Return [X, Y] of the center of cell containing provided text 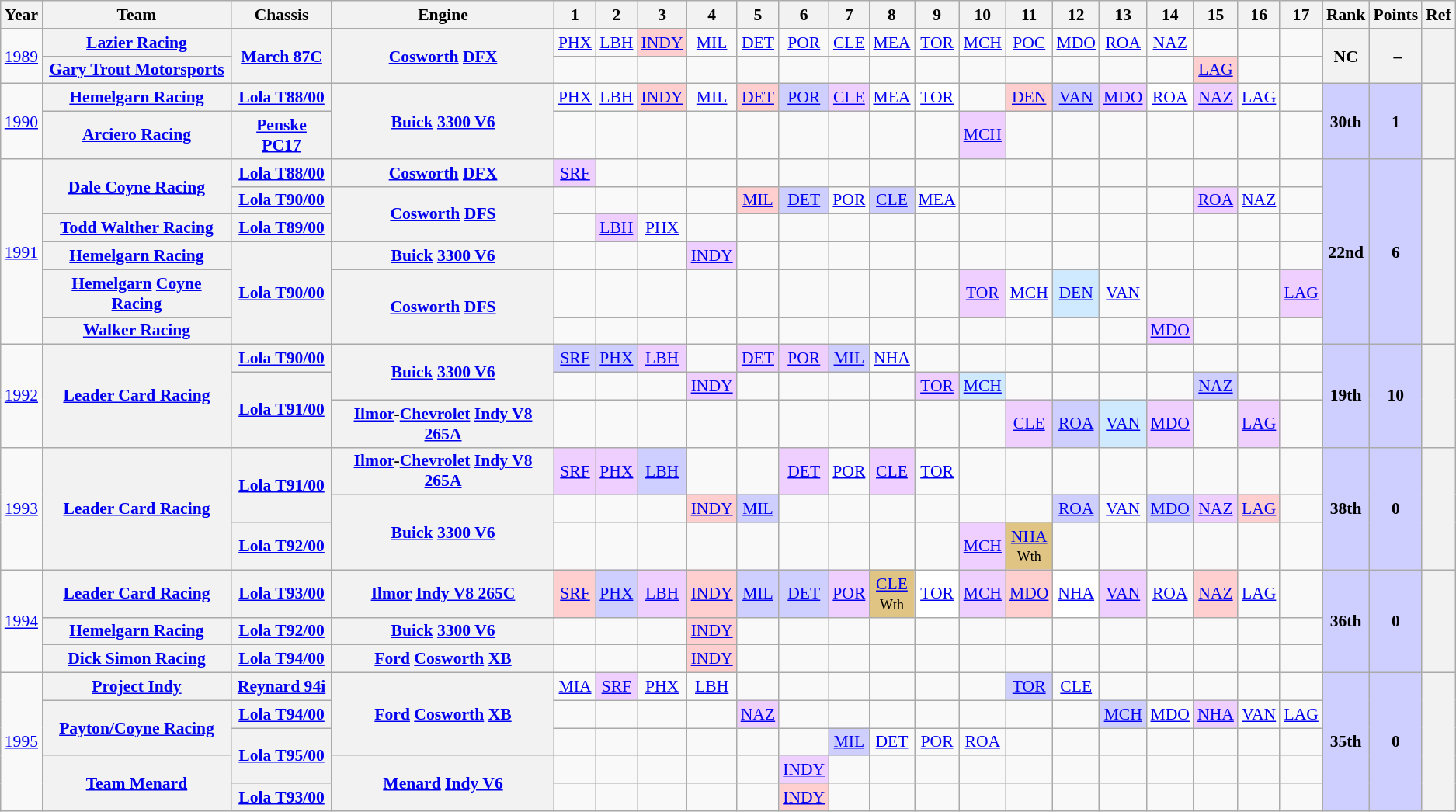
1994 [22, 621]
12 [1076, 15]
13 [1123, 15]
POC [1030, 43]
Lazier Racing [137, 43]
Team [137, 15]
38th [1347, 508]
CLEWth [891, 593]
7 [849, 15]
14 [1169, 15]
– [1395, 56]
2 [617, 15]
Lola T95/00 [281, 756]
Rank [1347, 15]
Year [22, 15]
Penske PC17 [281, 135]
1989 [22, 56]
Todd Walther Racing [137, 228]
NC [1347, 56]
NHAWth [1030, 547]
19th [1347, 396]
Arciero Racing [137, 135]
Hemelgarn Coyne Racing [137, 293]
35th [1347, 742]
5 [758, 15]
March 87C [281, 56]
17 [1301, 15]
4 [712, 15]
MIA [575, 687]
Ref [1438, 15]
1993 [22, 508]
Payton/Coyne Racing [137, 728]
3 [662, 15]
Team Menard [137, 784]
Chassis [281, 15]
Reynard 94i [281, 687]
1990 [22, 121]
Menard Indy V6 [443, 784]
Gary Trout Motorsports [137, 70]
36th [1347, 621]
1995 [22, 742]
Dale Coyne Racing [137, 186]
9 [937, 15]
1992 [22, 396]
Engine [443, 15]
11 [1030, 15]
1991 [22, 252]
30th [1347, 121]
Ilmor Indy V8 265C [443, 593]
Walker Racing [137, 331]
Dick Simon Racing [137, 659]
15 [1216, 15]
Lola T89/00 [281, 228]
22nd [1347, 252]
8 [891, 15]
Project Indy [137, 687]
16 [1259, 15]
Points [1395, 15]
